Pinpoint the cell where the given text exists, returning its (X, Y) midpoint coordinate. 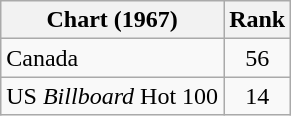
56 (258, 58)
US Billboard Hot 100 (112, 96)
Canada (112, 58)
Chart (1967) (112, 20)
14 (258, 96)
Rank (258, 20)
